Determine the [X, Y] coordinate at the center of the cell enclosing the given text.  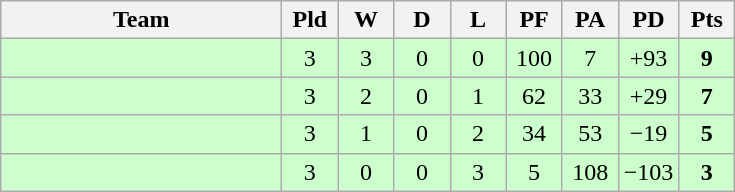
W [366, 20]
L [478, 20]
62 [534, 96]
Team [142, 20]
53 [590, 134]
D [422, 20]
34 [534, 134]
108 [590, 172]
Pts [707, 20]
100 [534, 58]
33 [590, 96]
PD [648, 20]
−103 [648, 172]
+93 [648, 58]
PA [590, 20]
−19 [648, 134]
+29 [648, 96]
Pld [310, 20]
9 [707, 58]
PF [534, 20]
